Output the [X, Y] coordinate of the center of the cell containing the given text.  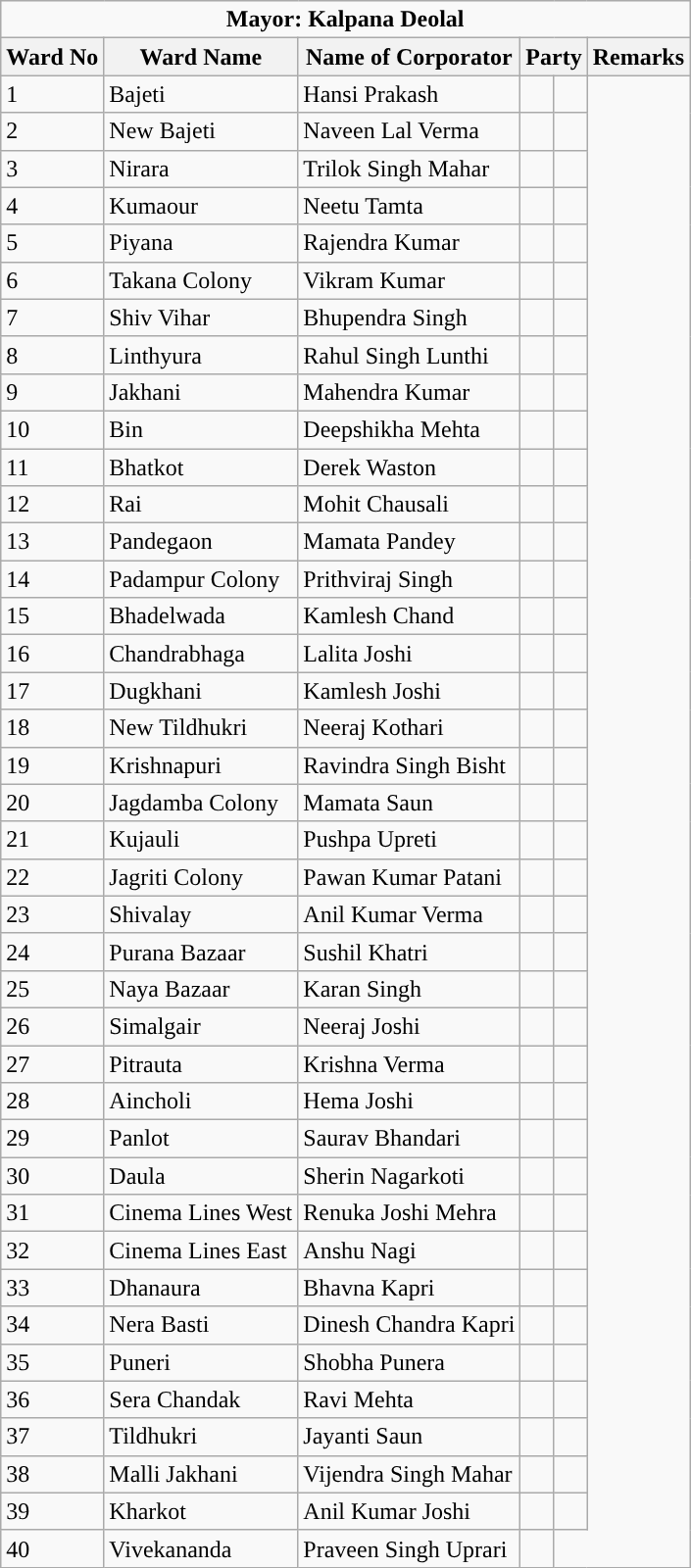
Kamlesh Chand [410, 616]
Piyana [201, 243]
27 [53, 1063]
Dinesh Chandra Kapri [410, 1325]
6 [53, 280]
Anil Kumar Verma [410, 914]
37 [53, 1437]
Hema Joshi [410, 1102]
Rai [201, 505]
Bhupendra Singh [410, 318]
Naveen Lal Verma [410, 131]
Bin [201, 429]
Mahendra Kumar [410, 392]
7 [53, 318]
25 [53, 989]
24 [53, 952]
Trilok Singh Mahar [410, 169]
Bhavna Kapri [410, 1288]
10 [53, 429]
Dugkhani [201, 691]
Aincholi [201, 1102]
36 [53, 1399]
Neeraj Kothari [410, 728]
Puneri [201, 1362]
Kumaour [201, 206]
Remarks [638, 57]
2 [53, 131]
16 [53, 654]
32 [53, 1250]
Kharkot [201, 1511]
Pandegaon [201, 542]
Daula [201, 1176]
Takana Colony [201, 280]
Hansi Prakash [410, 94]
Sherin Nagarkoti [410, 1176]
13 [53, 542]
Renuka Joshi Mehra [410, 1213]
Sushil Khatri [410, 952]
Pawan Kumar Patani [410, 877]
Dhanaura [201, 1288]
Padampur Colony [201, 579]
Nirara [201, 169]
38 [53, 1474]
Cinema Lines West [201, 1213]
35 [53, 1362]
Kujauli [201, 840]
Jagriti Colony [201, 877]
29 [53, 1139]
Shobha Punera [410, 1362]
Jakhani [201, 392]
Vijendra Singh Mahar [410, 1474]
34 [53, 1325]
Chandrabhaga [201, 654]
33 [53, 1288]
26 [53, 1026]
Jayanti Saun [410, 1437]
Cinema Lines East [201, 1250]
19 [53, 765]
Purana Bazaar [201, 952]
8 [53, 355]
Nera Basti [201, 1325]
14 [53, 579]
4 [53, 206]
Malli Jakhani [201, 1474]
9 [53, 392]
Vikram Kumar [410, 280]
15 [53, 616]
Vivekananda [201, 1548]
Deepshikha Mehta [410, 429]
3 [53, 169]
Rajendra Kumar [410, 243]
Anil Kumar Joshi [410, 1511]
Ward No [53, 57]
21 [53, 840]
Bhadelwada [201, 616]
Mohit Chausali [410, 505]
39 [53, 1511]
17 [53, 691]
31 [53, 1213]
Naya Bazaar [201, 989]
New Bajeti [201, 131]
1 [53, 94]
22 [53, 877]
Tildhukri [201, 1437]
New Tildhukri [201, 728]
30 [53, 1176]
Bhatkot [201, 467]
28 [53, 1102]
11 [53, 467]
Neeraj Joshi [410, 1026]
Krishnapuri [201, 765]
Ward Name [201, 57]
Simalgair [201, 1026]
Mamata Saun [410, 803]
Krishna Verma [410, 1063]
5 [53, 243]
Lalita Joshi [410, 654]
Pushpa Upreti [410, 840]
Derek Waston [410, 467]
Linthyura [201, 355]
Ravindra Singh Bisht [410, 765]
Name of Corporator [410, 57]
Ravi Mehta [410, 1399]
Jagdamba Colony [201, 803]
40 [53, 1548]
Saurav Bhandari [410, 1139]
Bajeti [201, 94]
20 [53, 803]
23 [53, 914]
Party [554, 57]
Anshu Nagi [410, 1250]
Prithviraj Singh [410, 579]
Pitrauta [201, 1063]
Neetu Tamta [410, 206]
Praveen Singh Uprari [410, 1548]
Rahul Singh Lunthi [410, 355]
Sera Chandak [201, 1399]
Mamata Pandey [410, 542]
Mayor: Kalpana Deolal [345, 20]
Karan Singh [410, 989]
18 [53, 728]
Shiv Vihar [201, 318]
Panlot [201, 1139]
12 [53, 505]
Kamlesh Joshi [410, 691]
Shivalay [201, 914]
